Extract the [x, y] coordinate from the center of the cell holding the provided text.  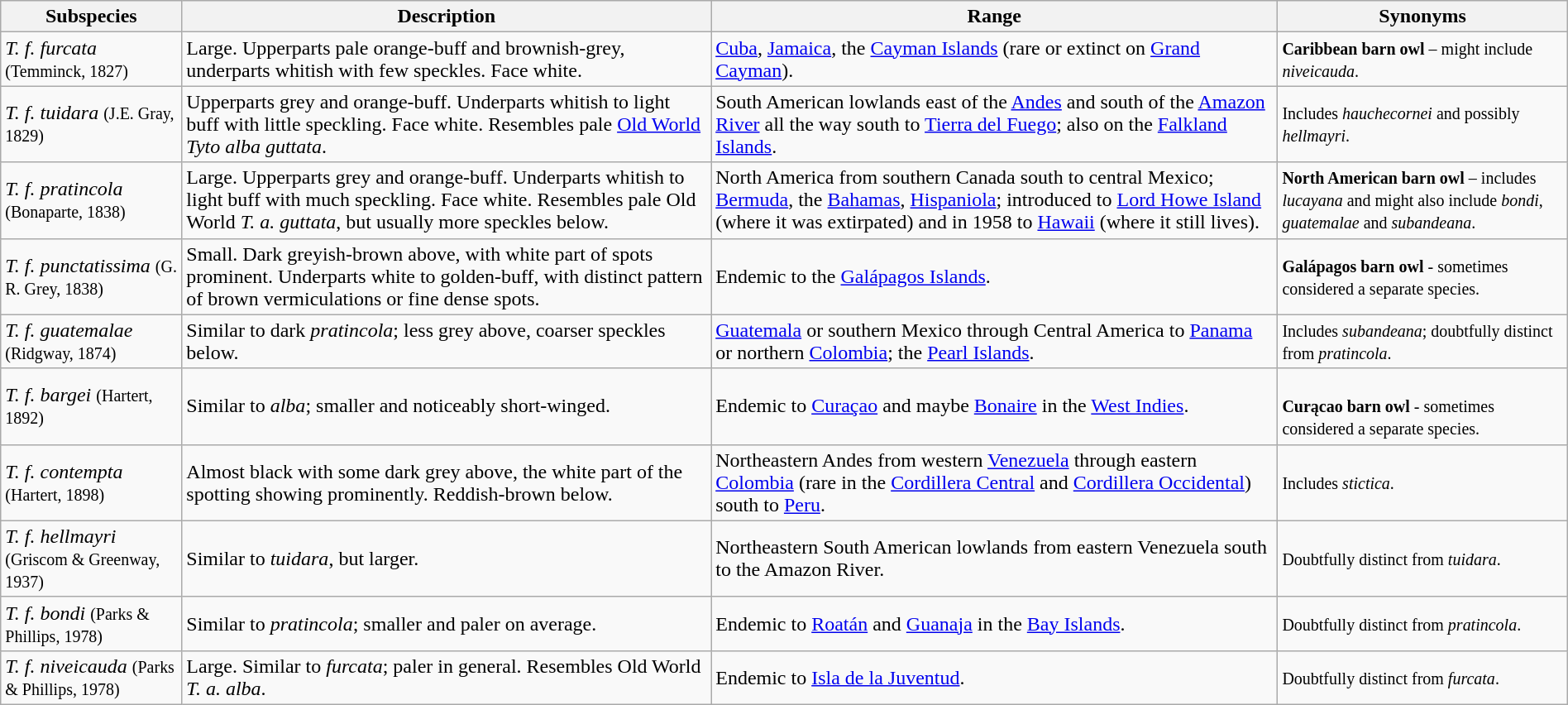
Description [447, 17]
T. f. bondi (Parks & Phillips, 1978) [91, 624]
Endemic to Curaçao and maybe Bonaire in the West Indies. [994, 406]
North American barn owl – includes lucayana and might also include bondi, guatemalae and subandeana. [1422, 200]
Cuba, Jamaica, the Cayman Islands (rare or extinct on Grand Cayman). [994, 60]
T. f. niveicauda (Parks & Phillips, 1978) [91, 677]
Large. Similar to furcata; paler in general. Resembles Old World T. a. alba. [447, 677]
T. f. hellmayri (Griscom & Greenway, 1937) [91, 559]
Doubtfully distinct from furcata. [1422, 677]
T. f. pratincola (Bonaparte, 1838) [91, 200]
Doubtfully distinct from tuidara. [1422, 559]
T. f. furcata (Temminck, 1827) [91, 60]
T. f. guatemalae (Ridgway, 1874) [91, 341]
Upperparts grey and orange-buff. Underparts whitish to light buff with little speckling. Face white. Resembles pale Old World Tyto alba guttata. [447, 124]
T. f. bargei (Hartert, 1892) [91, 406]
Includes subandeana; doubtfully distinct from pratincola. [1422, 341]
Subspecies [91, 17]
Galápagos barn owl - sometimes considered a separate species. [1422, 276]
Synonyms [1422, 17]
Similar to alba; smaller and noticeably short-winged. [447, 406]
Doubtfully distinct from pratincola. [1422, 624]
T. f. tuidara (J.E. Gray, 1829) [91, 124]
Endemic to Isla de la Juventud. [994, 677]
Guatemala or southern Mexico through Central America to Panama or northern Colombia; the Pearl Islands. [994, 341]
Northeastern South American lowlands from eastern Venezuela south to the Amazon River. [994, 559]
Northeastern Andes from western Venezuela through eastern Colombia (rare in the Cordillera Central and Cordillera Occidental) south to Peru. [994, 482]
Similar to tuidara, but larger. [447, 559]
Similar to pratincola; smaller and paler on average. [447, 624]
T. f. contempta (Hartert, 1898) [91, 482]
Includes stictica. [1422, 482]
Similar to dark pratincola; less grey above, coarser speckles below. [447, 341]
Curącao barn owl - sometimes considered a separate species. [1422, 406]
Includes hauchecornei and possibly hellmayri. [1422, 124]
Almost black with some dark grey above, the white part of the spotting showing prominently. Reddish-brown below. [447, 482]
Endemic to Roatán and Guanaja in the Bay Islands. [994, 624]
Endemic to the Galápagos Islands. [994, 276]
Range [994, 17]
Large. Upperparts pale orange-buff and brownish-grey, underparts whitish with few speckles. Face white. [447, 60]
Caribbean barn owl – might include niveicauda. [1422, 60]
T. f. punctatissima (G. R. Grey, 1838) [91, 276]
South American lowlands east of the Andes and south of the Amazon River all the way south to Tierra del Fuego; also on the Falkland Islands. [994, 124]
